For the text-containing cell, return its midpoint in (X, Y) coordinate format. 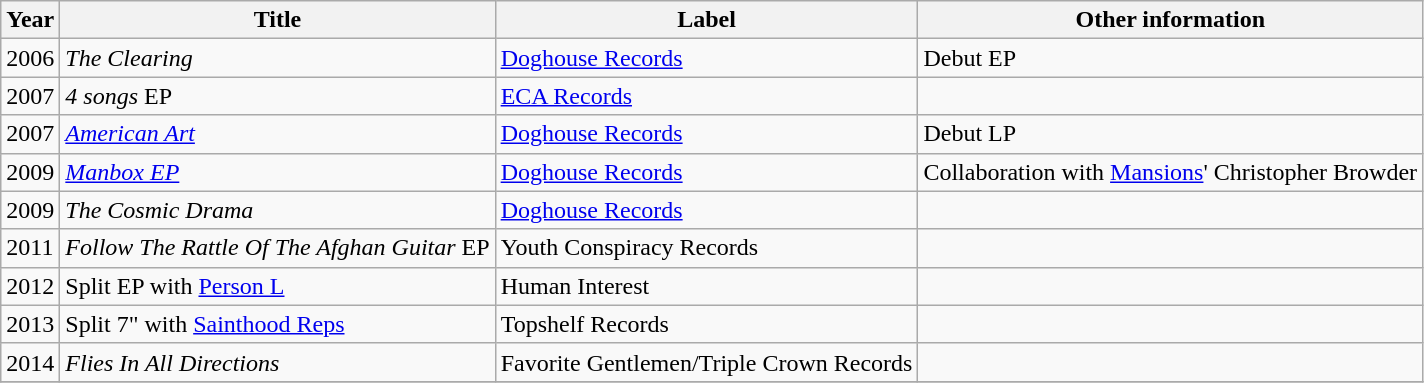
Split EP with Person L (278, 286)
2013 (30, 324)
4 songs EP (278, 96)
The Cosmic Drama (278, 210)
2014 (30, 362)
Topshelf Records (706, 324)
Debut LP (1170, 134)
Flies In All Directions (278, 362)
Collaboration with Mansions' Christopher Browder (1170, 172)
Youth Conspiracy Records (706, 248)
Year (30, 20)
Favorite Gentlemen/Triple Crown Records (706, 362)
Debut EP (1170, 58)
2006 (30, 58)
Label (706, 20)
Other information (1170, 20)
ECA Records (706, 96)
2012 (30, 286)
Split 7" with Sainthood Reps (278, 324)
2011 (30, 248)
The Clearing (278, 58)
Follow The Rattle Of The Afghan Guitar EP (278, 248)
Human Interest (706, 286)
Title (278, 20)
Manbox EP (278, 172)
American Art (278, 134)
